Find where the given text appears and provide that cell's center as [X, Y] coordinate. 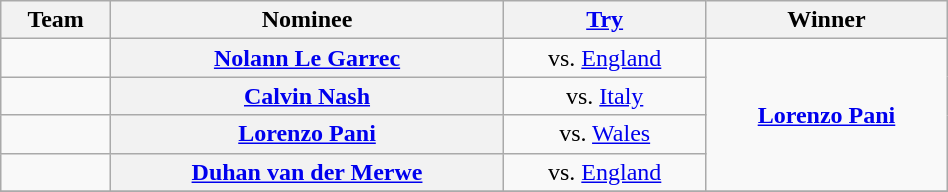
Nominee [306, 20]
Nolann Le Garrec [306, 58]
Team [56, 20]
Duhan van der Merwe [306, 172]
vs. Italy [605, 96]
vs. Wales [605, 134]
Try [605, 20]
Winner [827, 20]
Calvin Nash [306, 96]
